Pinpoint the cell where the given text exists, returning its [X, Y] midpoint coordinate. 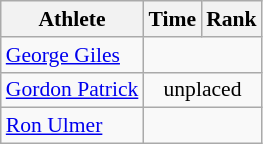
Time [172, 19]
unplaced [202, 90]
Rank [232, 19]
Gordon Patrick [72, 90]
Athlete [72, 19]
Ron Ulmer [72, 126]
George Giles [72, 55]
